From the cell containing the given text, extract its center point as [X, Y] coordinate. 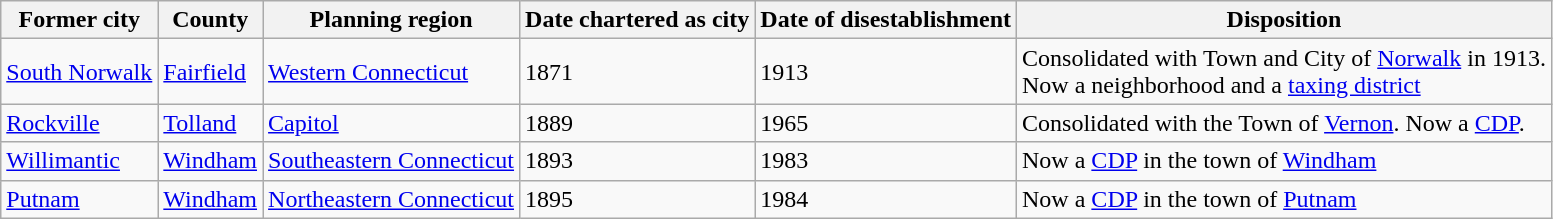
South Norwalk [80, 72]
Western Connecticut [392, 72]
Putnam [80, 199]
Date of disestablishment [886, 20]
Willimantic [80, 161]
Date chartered as city [638, 20]
1889 [638, 123]
Fairfield [210, 72]
Now a CDP in the town of Putnam [1284, 199]
1984 [886, 199]
1913 [886, 72]
1965 [886, 123]
1893 [638, 161]
Southeastern Connecticut [392, 161]
Now a CDP in the town of Windham [1284, 161]
Disposition [1284, 20]
Northeastern Connecticut [392, 199]
Former city [80, 20]
Consolidated with Town and City of Norwalk in 1913.Now a neighborhood and a taxing district [1284, 72]
Consolidated with the Town of Vernon. Now a CDP. [1284, 123]
Tolland [210, 123]
Capitol [392, 123]
County [210, 20]
Planning region [392, 20]
1983 [886, 161]
1871 [638, 72]
Rockville [80, 123]
1895 [638, 199]
